Return the [X, Y] coordinate for the center point of the cell that contains the specified text.  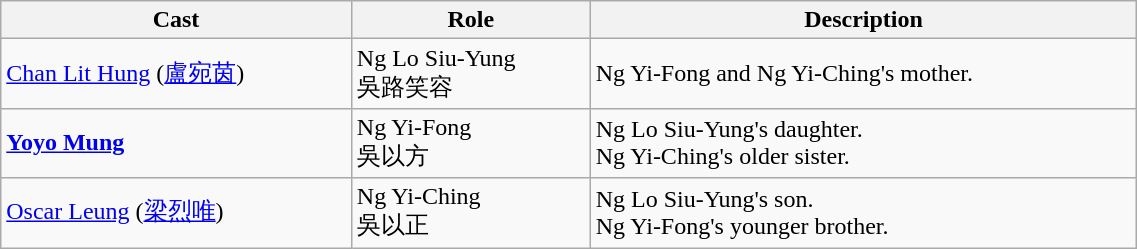
Role [470, 20]
Ng Yi-Fong 吳以方 [470, 143]
Ng Lo Siu-Yung's daughter. Ng Yi-Ching's older sister. [864, 143]
Ng Lo Siu-Yung 吳路笑容 [470, 74]
Oscar Leung (梁烈唯) [176, 213]
Description [864, 20]
Chan Lit Hung (盧宛茵) [176, 74]
Yoyo Mung [176, 143]
Cast [176, 20]
Ng Yi-Ching 吳以正 [470, 213]
Ng Yi-Fong and Ng Yi-Ching's mother. [864, 74]
Ng Lo Siu-Yung's son. Ng Yi-Fong's younger brother. [864, 213]
